Search for the cell housing the specified text and yield its [x, y] center coordinate. 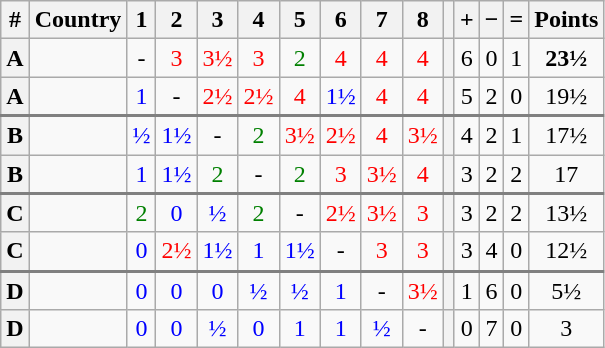
Country [78, 20]
12½ [566, 252]
17 [566, 174]
5½ [566, 290]
= [516, 20]
+ [466, 20]
8 [422, 20]
# [15, 20]
19½ [566, 96]
Points [566, 20]
− [492, 20]
17½ [566, 136]
23½ [566, 58]
13½ [566, 212]
